Return the (x, y) coordinate for the center point of the cell that contains the specified text.  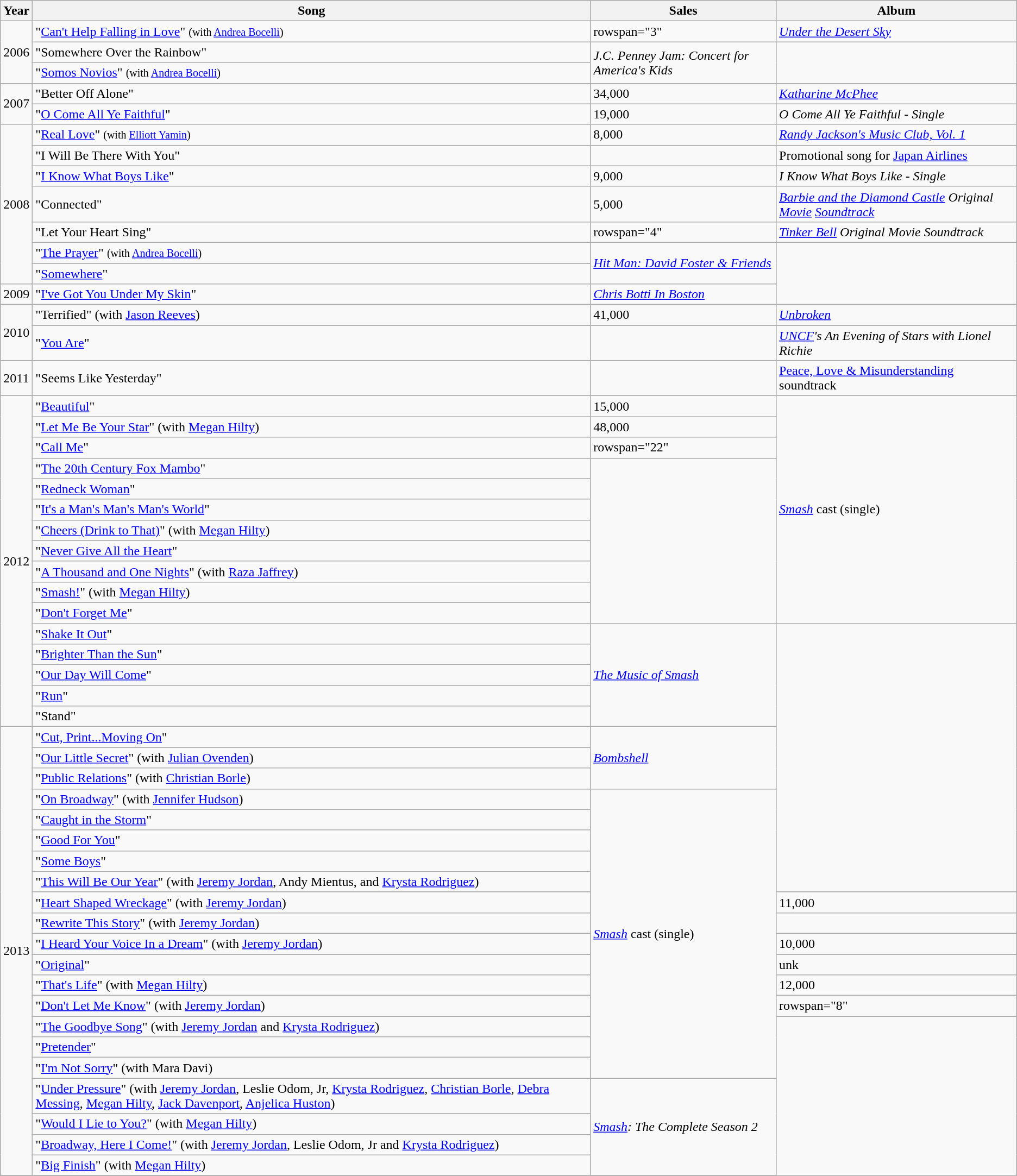
"Big Finish" (with Megan Hilty) (312, 1165)
2010 (16, 332)
Chris Botti In Boston (683, 294)
Sales (683, 11)
unk (896, 964)
2013 (16, 951)
rowspan="4" (683, 232)
34,000 (683, 93)
"Connected" (312, 204)
2012 (16, 562)
"Our Little Secret" (with Julian Ovenden) (312, 758)
41,000 (683, 315)
"Original" (312, 964)
"Redneck Woman" (312, 489)
Promotional song for Japan Airlines (896, 155)
"Would I Lie to You?" (with Megan Hilty) (312, 1124)
"Our Day Will Come" (312, 675)
rowspan="8" (896, 1006)
Album (896, 11)
"The Prayer" (with Andrea Bocelli) (312, 253)
12,000 (896, 985)
Bombshell (683, 758)
"I've Got You Under My Skin" (312, 294)
2008 (16, 204)
11,000 (896, 902)
19,000 (683, 114)
"Some Boys" (312, 861)
Katharine McPhee (896, 93)
"Caught in the Storm" (312, 820)
"I Will Be There With You" (312, 155)
48,000 (683, 427)
"Better Off Alone" (312, 93)
"Can't Help Falling in Love" (with Andrea Bocelli) (312, 32)
"Rewrite This Story" (with Jeremy Jordan) (312, 923)
"Run" (312, 696)
"Don't Let Me Know" (with Jeremy Jordan) (312, 1006)
"You Are" (312, 343)
"Call Me" (312, 448)
Barbie and the Diamond Castle Original Movie Soundtrack (896, 204)
"Broadway, Here I Come!" (with Jeremy Jordan, Leslie Odom, Jr and Krysta Rodriguez) (312, 1144)
"Good For You" (312, 840)
Hit Man: David Foster & Friends (683, 263)
J.C. Penney Jam: Concert for America's Kids (683, 62)
"Somos Novios" (with Andrea Bocelli) (312, 73)
2009 (16, 294)
"I Heard Your Voice In a Dream" (with Jeremy Jordan) (312, 944)
"The 20th Century Fox Mambo" (312, 468)
Year (16, 11)
8,000 (683, 135)
Song (312, 11)
9,000 (683, 176)
"Cut, Print...Moving On" (312, 737)
"This Will Be Our Year" (with Jeremy Jordan, Andy Mientus, and Krysta Rodriguez) (312, 882)
Unbroken (896, 315)
"Somewhere Over the Rainbow" (312, 52)
Tinker Bell Original Movie Soundtrack (896, 232)
"Let Your Heart Sing" (312, 232)
Smash: The Complete Season 2 (683, 1127)
2011 (16, 378)
"It's a Man's Man's Man's World" (312, 510)
"A Thousand and One Nights" (with Raza Jaffrey) (312, 571)
"Public Relations" (with Christian Borle) (312, 778)
"Smash!" (with Megan Hilty) (312, 592)
"Heart Shaped Wreckage" (with Jeremy Jordan) (312, 902)
Peace, Love & Misunderstanding soundtrack (896, 378)
15,000 (683, 406)
"Somewhere" (312, 273)
The Music of Smash (683, 675)
"Don't Forget Me" (312, 613)
"Brighter Than the Sun" (312, 655)
"I'm Not Sorry" (with Mara Davi) (312, 1068)
"I Know What Boys Like" (312, 176)
Randy Jackson's Music Club, Vol. 1 (896, 135)
"The Goodbye Song" (with Jeremy Jordan and Krysta Rodriguez) (312, 1027)
2007 (16, 104)
"Pretender" (312, 1047)
I Know What Boys Like - Single (896, 176)
10,000 (896, 944)
"Real Love" (with Elliott Yamin) (312, 135)
"That's Life" (with Megan Hilty) (312, 985)
"Let Me Be Your Star" (with Megan Hilty) (312, 427)
UNCF's An Evening of Stars with Lionel Richie (896, 343)
Under the Desert Sky (896, 32)
O Come All Ye Faithful - Single (896, 114)
"Never Give All the Heart" (312, 551)
rowspan="3" (683, 32)
"Beautiful" (312, 406)
"On Broadway" (with Jennifer Hudson) (312, 799)
"Seems Like Yesterday" (312, 378)
5,000 (683, 204)
rowspan="22" (683, 448)
2006 (16, 52)
"Cheers (Drink to That)" (with Megan Hilty) (312, 530)
"Terrified" (with Jason Reeves) (312, 315)
"O Come All Ye Faithful" (312, 114)
"Shake It Out" (312, 634)
"Stand" (312, 716)
